Return the (x, y) coordinate for the center point of the cell that contains the specified text.  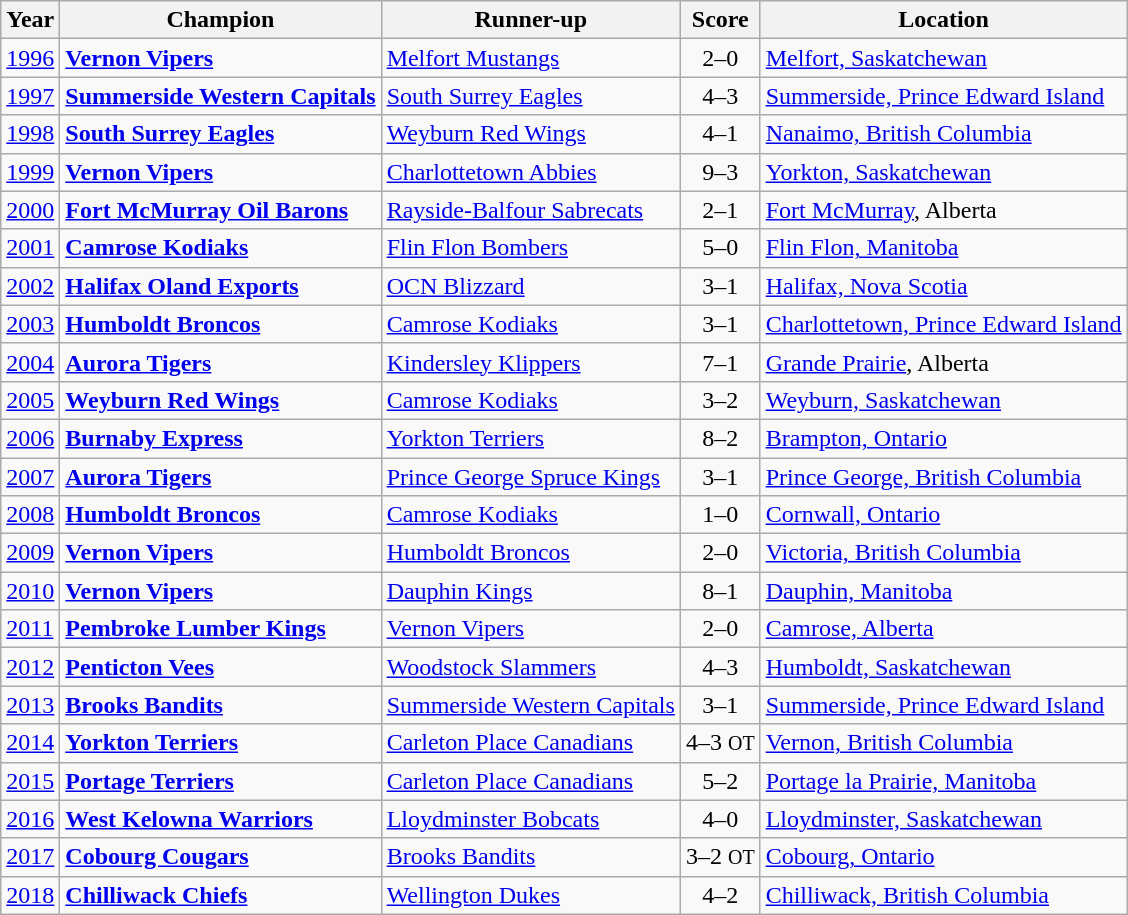
Prince George Spruce Kings (530, 477)
Brampton, Ontario (944, 438)
Flin Flon, Manitoba (944, 248)
Dauphin, Manitoba (944, 591)
Champion (220, 20)
2006 (30, 438)
7–1 (720, 362)
3–2 OT (720, 857)
2002 (30, 286)
Halifax, Nova Scotia (944, 286)
Humboldt, Saskatchewan (944, 667)
Yorkton, Saskatchewan (944, 172)
2013 (30, 705)
Prince George, British Columbia (944, 477)
2010 (30, 591)
Vernon, British Columbia (944, 743)
Woodstock Slammers (530, 667)
1997 (30, 96)
Flin Flon Bombers (530, 248)
Nanaimo, British Columbia (944, 134)
Chilliwack Chiefs (220, 895)
Dauphin Kings (530, 591)
Cobourg, Ontario (944, 857)
2014 (30, 743)
9–3 (720, 172)
1996 (30, 58)
2015 (30, 781)
2005 (30, 400)
Camrose, Alberta (944, 629)
Score (720, 20)
2004 (30, 362)
2012 (30, 667)
Kindersley Klippers (530, 362)
Pembroke Lumber Kings (220, 629)
Charlottetown, Prince Edward Island (944, 324)
Victoria, British Columbia (944, 553)
5–2 (720, 781)
2009 (30, 553)
Lloydminster Bobcats (530, 819)
Melfort, Saskatchewan (944, 58)
West Kelowna Warriors (220, 819)
Portage Terriers (220, 781)
3–2 (720, 400)
2007 (30, 477)
4–1 (720, 134)
1999 (30, 172)
Charlottetown Abbies (530, 172)
Fort McMurray, Alberta (944, 210)
Fort McMurray Oil Barons (220, 210)
Runner-up (530, 20)
2018 (30, 895)
1–0 (720, 515)
Cobourg Cougars (220, 857)
Portage la Prairie, Manitoba (944, 781)
OCN Blizzard (530, 286)
Rayside-Balfour Sabrecats (530, 210)
2017 (30, 857)
Wellington Dukes (530, 895)
Year (30, 20)
Weyburn, Saskatchewan (944, 400)
8–1 (720, 591)
Burnaby Express (220, 438)
Halifax Oland Exports (220, 286)
2001 (30, 248)
1998 (30, 134)
Lloydminster, Saskatchewan (944, 819)
2011 (30, 629)
2008 (30, 515)
Grande Prairie, Alberta (944, 362)
Chilliwack, British Columbia (944, 895)
Location (944, 20)
8–2 (720, 438)
5–0 (720, 248)
4–3 OT (720, 743)
Melfort Mustangs (530, 58)
4–2 (720, 895)
2003 (30, 324)
Penticton Vees (220, 667)
2016 (30, 819)
2–1 (720, 210)
Cornwall, Ontario (944, 515)
4–0 (720, 819)
2000 (30, 210)
